Capture the cell that displays the provided text and extract its [X, Y] central coordinate. 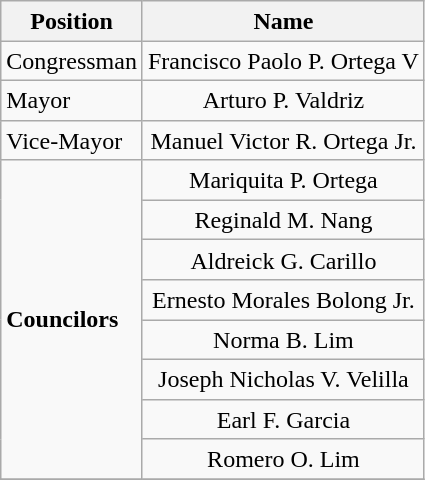
Manuel Victor R. Ortega Jr. [283, 140]
Romero O. Lim [283, 459]
Councilors [72, 320]
Name [283, 21]
Mayor [72, 100]
Norma B. Lim [283, 340]
Earl F. Garcia [283, 419]
Congressman [72, 61]
Ernesto Morales Bolong Jr. [283, 300]
Joseph Nicholas V. Velilla [283, 379]
Reginald M. Nang [283, 220]
Vice-Mayor [72, 140]
Arturo P. Valdriz [283, 100]
Position [72, 21]
Mariquita P. Ortega [283, 180]
Francisco Paolo P. Ortega V [283, 61]
Aldreick G. Carillo [283, 260]
